Extract the (X, Y) coordinate from the center of the cell holding the provided text.  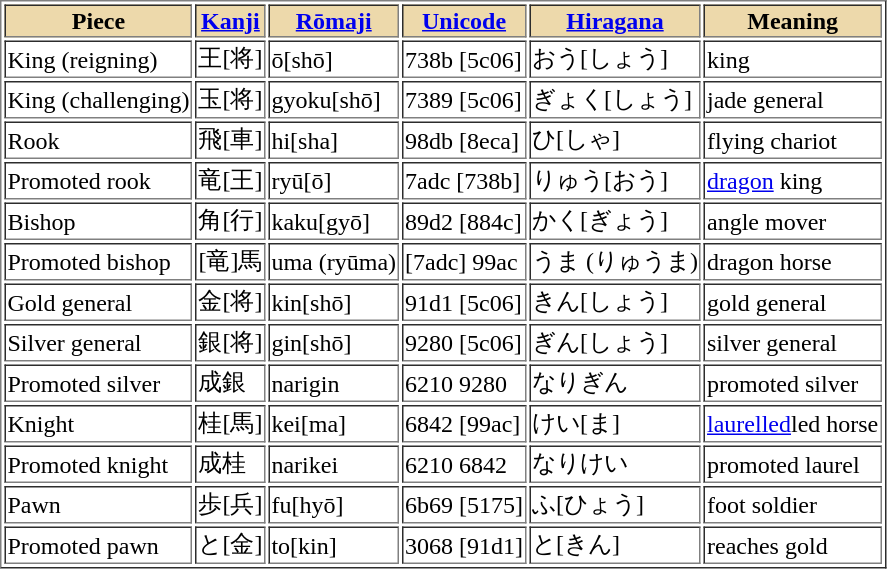
ぎょく[しょう] (615, 100)
[7adc] 99ac (464, 262)
Rōmaji (334, 20)
角[行] (230, 221)
gin[shō] (334, 343)
6210 6842 (464, 465)
ぎん[しょう] (615, 343)
hi[sha] (334, 141)
Rook (98, 141)
きん[しょう] (615, 303)
kaku[gyō] (334, 221)
flying chariot (792, 141)
Promoted rook (98, 181)
成銀 (230, 383)
Silver general (98, 343)
dragon king (792, 181)
9280 [5c06] (464, 343)
King (reigning) (98, 59)
と[金] (230, 545)
uma (ryūma) (334, 262)
Kanji (230, 20)
89d2 [884c] (464, 221)
kin[shō] (334, 303)
98db [8eca] (464, 141)
[竜]馬 (230, 262)
dragon horse (792, 262)
narikei (334, 465)
gold general (792, 303)
ō[shō] (334, 59)
Gold general (98, 303)
promoted silver (792, 383)
桂[馬] (230, 424)
jade general (792, 100)
King (challenging) (98, 100)
金[将] (230, 303)
銀[将] (230, 343)
Meaning (792, 20)
to[kin] (334, 545)
ひ[しゃ] (615, 141)
うま (りゅうま) (615, 262)
歩[兵] (230, 505)
3068 [91d1] (464, 545)
91d1 [5c06] (464, 303)
Knight (98, 424)
なりぎん (615, 383)
6842 [99ac] (464, 424)
と[きん] (615, 545)
Piece (98, 20)
なりけい (615, 465)
かく[ぎょう] (615, 221)
angle mover (792, 221)
ryū[ō] (334, 181)
成桂 (230, 465)
6b69 [5175] (464, 505)
7389 [5c06] (464, 100)
laurelledled horse (792, 424)
Unicode (464, 20)
promoted laurel (792, 465)
りゅう[おう] (615, 181)
Promoted pawn (98, 545)
fu[hyō] (334, 505)
7adc [738b] (464, 181)
おう[しょう] (615, 59)
Promoted silver (98, 383)
foot soldier (792, 505)
narigin (334, 383)
kei[ma] (334, 424)
Bishop (98, 221)
竜[王] (230, 181)
ふ[ひょう] (615, 505)
king (792, 59)
王[将] (230, 59)
Pawn (98, 505)
reaches gold (792, 545)
Promoted bishop (98, 262)
飛[車] (230, 141)
738b [5c06] (464, 59)
6210 9280 (464, 383)
gyoku[shō] (334, 100)
Hiragana (615, 20)
けい[ま] (615, 424)
玉[将] (230, 100)
silver general (792, 343)
Promoted knight (98, 465)
